Locate the cell with the specified text and output its (x, y) center coordinate. 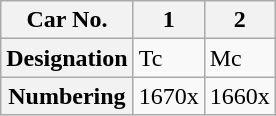
Numbering (67, 96)
1 (168, 20)
Tc (168, 58)
Mc (240, 58)
Designation (67, 58)
1670x (168, 96)
Car No. (67, 20)
2 (240, 20)
1660x (240, 96)
